Return [X, Y] of the center of cell containing provided text 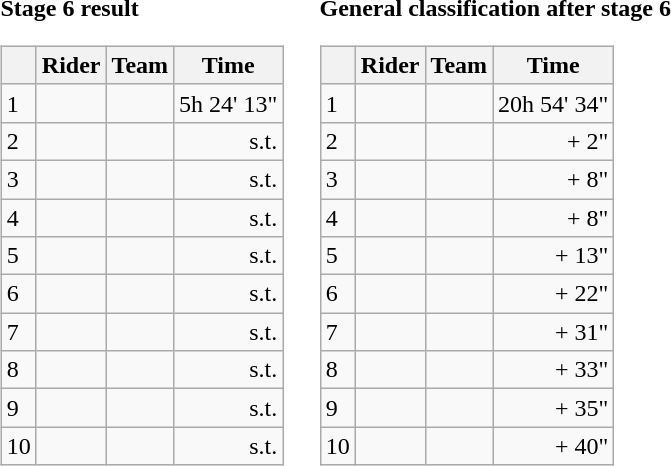
+ 35" [554, 408]
+ 31" [554, 332]
+ 13" [554, 256]
20h 54' 34" [554, 103]
+ 40" [554, 446]
5h 24' 13" [228, 103]
+ 33" [554, 370]
+ 2" [554, 141]
+ 22" [554, 294]
